Return the (x, y) coordinate for the center point of the cell that contains the specified text.  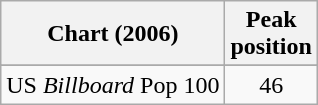
Chart (2006) (113, 34)
US Billboard Pop 100 (113, 85)
Peakposition (271, 34)
46 (271, 85)
